From the cell containing the given text, extract its center point as (X, Y) coordinate. 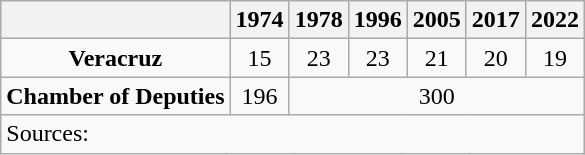
Chamber of Deputies (116, 96)
1978 (318, 20)
196 (260, 96)
300 (436, 96)
20 (496, 58)
2017 (496, 20)
Veracruz (116, 58)
1996 (378, 20)
2005 (436, 20)
Sources: (293, 134)
21 (436, 58)
1974 (260, 20)
19 (554, 58)
15 (260, 58)
2022 (554, 20)
